Determine the [x, y] coordinate at the center of the cell enclosing the given text.  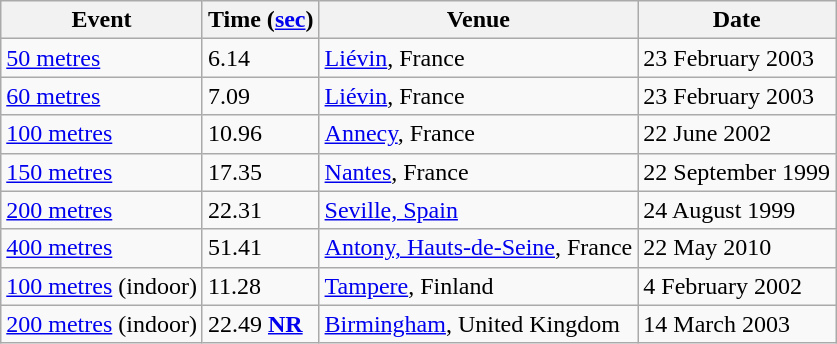
50 metres [102, 58]
14 March 2003 [737, 324]
22.31 [260, 210]
Birmingham, United Kingdom [478, 324]
Tampere, Finland [478, 286]
Date [737, 20]
Annecy, France [478, 134]
Venue [478, 20]
150 metres [102, 172]
11.28 [260, 286]
51.41 [260, 248]
7.09 [260, 96]
200 metres (indoor) [102, 324]
400 metres [102, 248]
Seville, Spain [478, 210]
60 metres [102, 96]
22.49 NR [260, 324]
22 September 1999 [737, 172]
200 metres [102, 210]
100 metres [102, 134]
Time (sec) [260, 20]
4 February 2002 [737, 286]
Antony, Hauts-de-Seine, France [478, 248]
22 May 2010 [737, 248]
17.35 [260, 172]
22 June 2002 [737, 134]
6.14 [260, 58]
Event [102, 20]
Nantes, France [478, 172]
100 metres (indoor) [102, 286]
10.96 [260, 134]
24 August 1999 [737, 210]
